Search for the cell housing the specified text and yield its [X, Y] center coordinate. 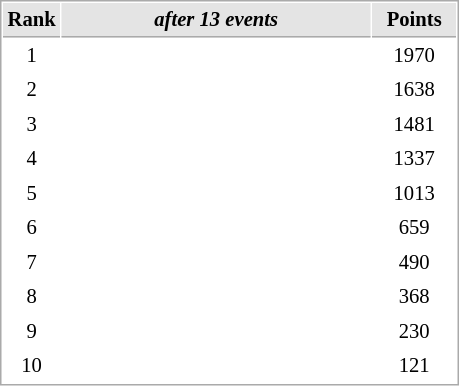
1337 [414, 158]
9 [32, 332]
Points [414, 20]
1638 [414, 90]
7 [32, 262]
1970 [414, 56]
1 [32, 56]
8 [32, 296]
230 [414, 332]
1013 [414, 194]
659 [414, 228]
after 13 events [216, 20]
3 [32, 124]
121 [414, 366]
368 [414, 296]
5 [32, 194]
Rank [32, 20]
1481 [414, 124]
6 [32, 228]
4 [32, 158]
10 [32, 366]
2 [32, 90]
490 [414, 262]
